Search for the cell housing the specified text and yield its [x, y] center coordinate. 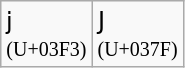
ϳ(U+03F3) [46, 34]
Ϳ(U+037F) [138, 34]
